From the cell containing the given text, extract its center point as (x, y) coordinate. 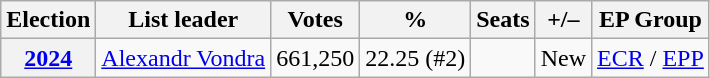
Election (48, 20)
EP Group (651, 20)
2024 (48, 58)
ECR / EPP (651, 58)
Votes (316, 20)
Alexandr Vondra (184, 58)
22.25 (#2) (416, 58)
+/– (563, 20)
Seats (503, 20)
New (563, 58)
List leader (184, 20)
661,250 (316, 58)
% (416, 20)
